Find where the given text appears and provide that cell's center as (x, y) coordinate. 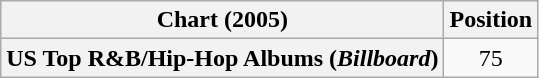
Position (491, 20)
Chart (2005) (222, 20)
75 (491, 58)
US Top R&B/Hip-Hop Albums (Billboard) (222, 58)
